Search for the cell housing the specified text and yield its (x, y) center coordinate. 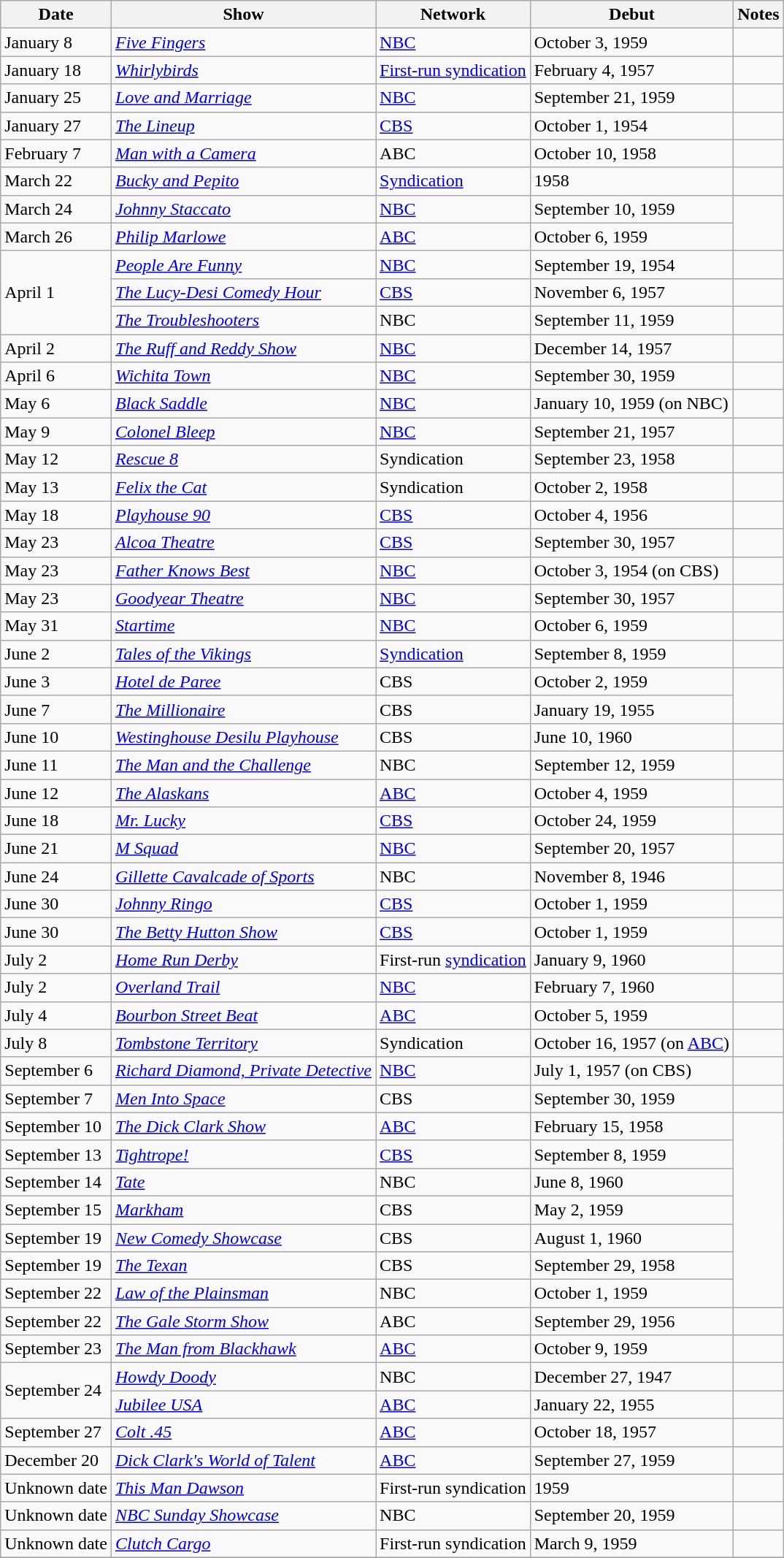
October 10, 1958 (631, 153)
October 16, 1957 (on ABC) (631, 1043)
March 9, 1959 (631, 1543)
October 2, 1958 (631, 487)
September 24 (56, 1391)
Tales of the Vikings (243, 654)
The Man and the Challenge (243, 765)
May 2, 1959 (631, 1210)
January 10, 1959 (on NBC) (631, 404)
May 12 (56, 459)
July 8 (56, 1043)
September 14 (56, 1182)
May 9 (56, 432)
September 27, 1959 (631, 1460)
Felix the Cat (243, 487)
October 1, 1954 (631, 126)
Black Saddle (243, 404)
New Comedy Showcase (243, 1238)
April 1 (56, 292)
June 2 (56, 654)
January 18 (56, 70)
Debut (631, 15)
September 29, 1958 (631, 1266)
February 7, 1960 (631, 988)
1958 (631, 181)
October 3, 1954 (on CBS) (631, 570)
The Gale Storm Show (243, 1321)
September 10 (56, 1126)
Bourbon Street Beat (243, 1015)
Wichita Town (243, 376)
February 7 (56, 153)
Whirlybirds (243, 70)
Playhouse 90 (243, 515)
Johnny Ringo (243, 904)
Philip Marlowe (243, 237)
June 24 (56, 877)
Law of the Plainsman (243, 1294)
September 12, 1959 (631, 765)
NBC Sunday Showcase (243, 1516)
Howdy Doody (243, 1377)
July 4 (56, 1015)
October 5, 1959 (631, 1015)
Network (453, 15)
September 29, 1956 (631, 1321)
Mr. Lucky (243, 821)
Jubilee USA (243, 1405)
Show (243, 15)
People Are Funny (243, 264)
Man with a Camera (243, 153)
The Man from Blackhawk (243, 1349)
September 23, 1958 (631, 459)
April 6 (56, 376)
August 1, 1960 (631, 1238)
The Dick Clark Show (243, 1126)
October 9, 1959 (631, 1349)
September 10, 1959 (631, 209)
Goodyear Theatre (243, 598)
Overland Trail (243, 988)
September 19, 1954 (631, 264)
The Millionaire (243, 709)
December 14, 1957 (631, 348)
March 26 (56, 237)
June 10, 1960 (631, 737)
September 20, 1959 (631, 1516)
January 19, 1955 (631, 709)
October 24, 1959 (631, 821)
Johnny Staccato (243, 209)
Tightrope! (243, 1154)
September 20, 1957 (631, 849)
September 23 (56, 1349)
March 22 (56, 181)
Markham (243, 1210)
October 3, 1959 (631, 42)
September 21, 1957 (631, 432)
Richard Diamond, Private Detective (243, 1071)
September 21, 1959 (631, 98)
Startime (243, 626)
The Betty Hutton Show (243, 932)
September 13 (56, 1154)
May 18 (56, 515)
Notes (758, 15)
Men Into Space (243, 1099)
January 9, 1960 (631, 960)
February 4, 1957 (631, 70)
September 6 (56, 1071)
Colt .45 (243, 1432)
January 27 (56, 126)
March 24 (56, 209)
September 11, 1959 (631, 320)
The Alaskans (243, 793)
January 8 (56, 42)
June 18 (56, 821)
May 13 (56, 487)
January 25 (56, 98)
Tate (243, 1182)
September 15 (56, 1210)
November 6, 1957 (631, 292)
June 21 (56, 849)
October 2, 1959 (631, 681)
The Ruff and Reddy Show (243, 348)
September 7 (56, 1099)
The Lucy-Desi Comedy Hour (243, 292)
M Squad (243, 849)
July 1, 1957 (on CBS) (631, 1071)
November 8, 1946 (631, 877)
The Texan (243, 1266)
Tombstone Territory (243, 1043)
Gillette Cavalcade of Sports (243, 877)
May 6 (56, 404)
Love and Marriage (243, 98)
June 7 (56, 709)
April 2 (56, 348)
June 8, 1960 (631, 1182)
1959 (631, 1488)
This Man Dawson (243, 1488)
The Lineup (243, 126)
December 27, 1947 (631, 1377)
December 20 (56, 1460)
January 22, 1955 (631, 1405)
Alcoa Theatre (243, 543)
Clutch Cargo (243, 1543)
Colonel Bleep (243, 432)
Dick Clark's World of Talent (243, 1460)
October 4, 1959 (631, 793)
June 11 (56, 765)
June 3 (56, 681)
Father Knows Best (243, 570)
The Troubleshooters (243, 320)
February 15, 1958 (631, 1126)
Bucky and Pepito (243, 181)
Date (56, 15)
Hotel de Paree (243, 681)
Rescue 8 (243, 459)
June 10 (56, 737)
Westinghouse Desilu Playhouse (243, 737)
Five Fingers (243, 42)
June 12 (56, 793)
September 27 (56, 1432)
October 18, 1957 (631, 1432)
Home Run Derby (243, 960)
October 4, 1956 (631, 515)
May 31 (56, 626)
